For the text-containing cell, return its midpoint in (x, y) coordinate format. 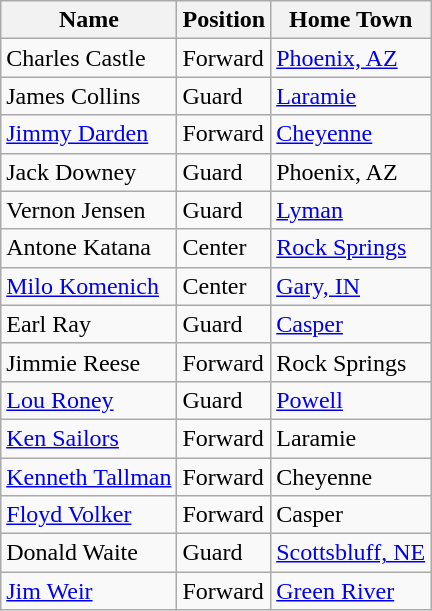
Position (224, 20)
Jack Downey (89, 172)
Jim Weir (89, 591)
Donald Waite (89, 553)
Home Town (351, 20)
Lou Roney (89, 400)
Jimmie Reese (89, 362)
Jimmy Darden (89, 134)
Powell (351, 400)
Ken Sailors (89, 438)
Floyd Volker (89, 515)
Antone Katana (89, 248)
Kenneth Tallman (89, 477)
Lyman (351, 210)
Gary, IN (351, 286)
James Collins (89, 96)
Vernon Jensen (89, 210)
Green River (351, 591)
Charles Castle (89, 58)
Milo Komenich (89, 286)
Scottsbluff, NE (351, 553)
Earl Ray (89, 324)
Name (89, 20)
